Return the [X, Y] coordinate for the center point of the cell that contains the specified text.  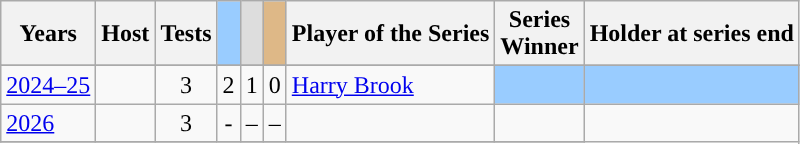
2024–25 [48, 85]
Player of the Series [390, 34]
0 [274, 85]
Holder at series end [692, 34]
- [228, 123]
2026 [48, 123]
1 [252, 85]
Host [126, 34]
2 [228, 85]
Tests [186, 34]
Harry Brook [390, 85]
SeriesWinner [540, 34]
Years [48, 34]
